Detect which cell encompasses the target text, then output its (x, y) center coordinate. 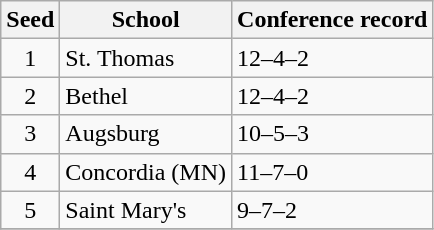
3 (30, 134)
10–5–3 (332, 134)
Conference record (332, 20)
School (146, 20)
Saint Mary's (146, 210)
St. Thomas (146, 58)
11–7–0 (332, 172)
4 (30, 172)
2 (30, 96)
9–7–2 (332, 210)
Bethel (146, 96)
5 (30, 210)
1 (30, 58)
Seed (30, 20)
Concordia (MN) (146, 172)
Augsburg (146, 134)
